Return the (x, y) coordinate for the center point of the cell that contains the specified text.  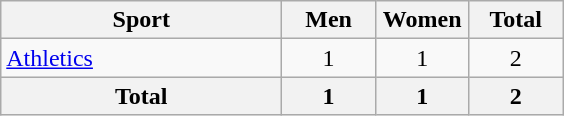
Women (422, 20)
Sport (142, 20)
Men (329, 20)
Athletics (142, 58)
